Provide the [X, Y] coordinate of the cell's center where the given text is located.  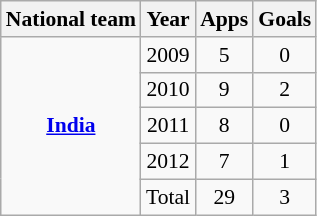
2010 [168, 90]
8 [224, 126]
2011 [168, 126]
Apps [224, 19]
Year [168, 19]
29 [224, 197]
3 [284, 197]
2009 [168, 55]
Goals [284, 19]
9 [224, 90]
National team [71, 19]
2012 [168, 162]
India [71, 126]
2 [284, 90]
Total [168, 197]
1 [284, 162]
7 [224, 162]
5 [224, 55]
